Scan for the cell matching the given text and deliver its [X, Y] coordinate at center. 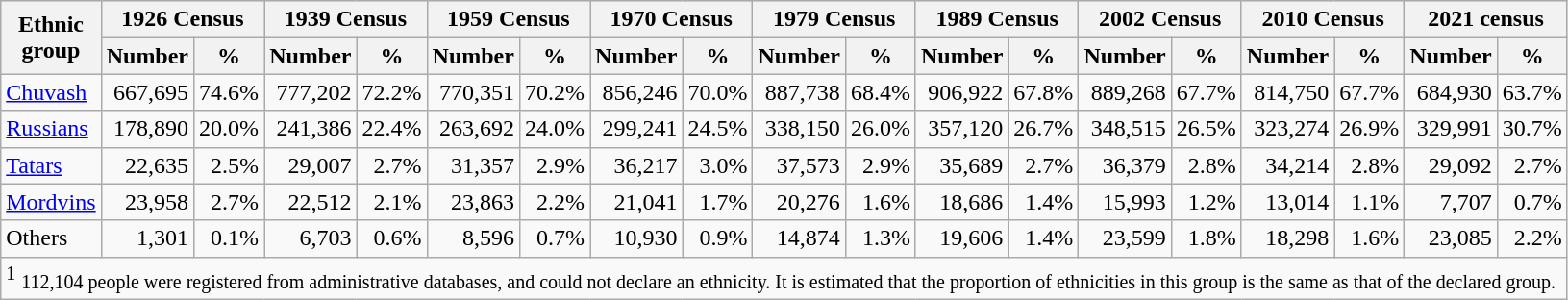
6,703 [311, 238]
0.9% [717, 238]
23,085 [1451, 238]
1.2% [1206, 202]
72.2% [392, 92]
357,120 [961, 129]
1,301 [147, 238]
348,515 [1125, 129]
26.0% [881, 129]
1970 Census [671, 19]
Chuvash [51, 92]
68.4% [881, 92]
Russians [51, 129]
1989 Census [996, 19]
814,750 [1287, 92]
22.4% [392, 129]
2010 Census [1323, 19]
26.9% [1369, 129]
70.0% [717, 92]
29,092 [1451, 165]
1.7% [717, 202]
1959 Census [508, 19]
20.0% [229, 129]
299,241 [636, 129]
18,686 [961, 202]
Tatars [51, 165]
26.5% [1206, 129]
23,958 [147, 202]
2021 census [1486, 19]
67.8% [1044, 92]
1939 Census [346, 19]
7,707 [1451, 202]
22,635 [147, 165]
63.7% [1532, 92]
23,863 [473, 202]
323,274 [1287, 129]
3.0% [717, 165]
2002 Census [1159, 19]
37,573 [799, 165]
34,214 [1287, 165]
1.1% [1369, 202]
0.1% [229, 238]
906,922 [961, 92]
8,596 [473, 238]
20,276 [799, 202]
31,357 [473, 165]
19,606 [961, 238]
74.6% [229, 92]
889,268 [1125, 92]
241,386 [311, 129]
856,246 [636, 92]
1.8% [1206, 238]
1979 Census [834, 19]
684,930 [1451, 92]
30.7% [1532, 129]
263,692 [473, 129]
667,695 [147, 92]
70.2% [554, 92]
329,991 [1451, 129]
178,890 [147, 129]
2.1% [392, 202]
13,014 [1287, 202]
22,512 [311, 202]
770,351 [473, 92]
10,930 [636, 238]
26.7% [1044, 129]
0.6% [392, 238]
14,874 [799, 238]
35,689 [961, 165]
887,738 [799, 92]
29,007 [311, 165]
2.5% [229, 165]
18,298 [1287, 238]
Others [51, 238]
Ethnicgroup [51, 37]
1.3% [881, 238]
21,041 [636, 202]
24.0% [554, 129]
777,202 [311, 92]
36,379 [1125, 165]
1926 Census [183, 19]
338,150 [799, 129]
23,599 [1125, 238]
Mordvins [51, 202]
24.5% [717, 129]
36,217 [636, 165]
15,993 [1125, 202]
